Capture the cell that displays the provided text and extract its [x, y] central coordinate. 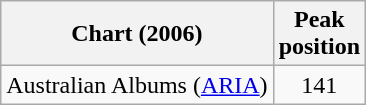
141 [319, 85]
Peakposition [319, 34]
Australian Albums (ARIA) [137, 85]
Chart (2006) [137, 34]
